Return the (X, Y) coordinate for the center point of the cell that contains the specified text.  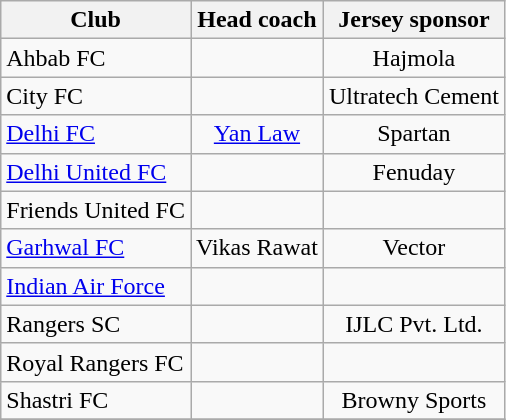
Head coach (256, 20)
Vikas Rawat (256, 248)
Vector (414, 248)
Browny Sports (414, 400)
Ultratech Cement (414, 96)
Delhi FC (96, 134)
IJLC Pvt. Ltd. (414, 324)
Yan Law (256, 134)
Royal Rangers FC (96, 362)
Ahbab FC (96, 58)
Fenuday (414, 172)
Garhwal FC (96, 248)
Rangers SC (96, 324)
Friends United FC (96, 210)
Shastri FC (96, 400)
Hajmola (414, 58)
Jersey sponsor (414, 20)
City FC (96, 96)
Indian Air Force (96, 286)
Club (96, 20)
Delhi United FC (96, 172)
Spartan (414, 134)
